From the cell containing the given text, extract its center point as (x, y) coordinate. 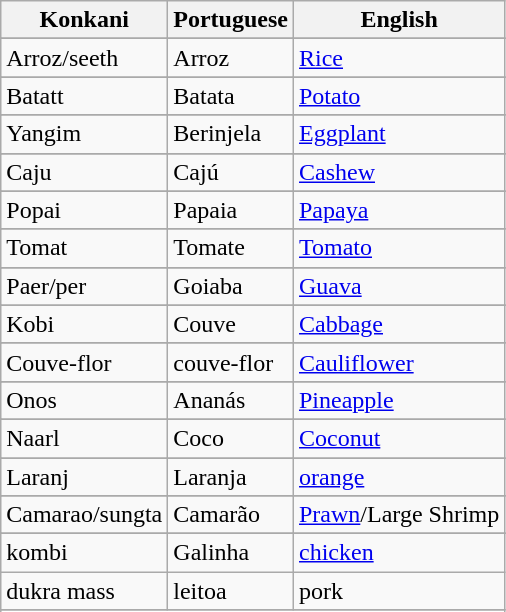
Naarl (84, 438)
Prawn/Large Shrimp (398, 515)
orange (398, 477)
English (398, 20)
Laranja (231, 477)
Konkani (84, 20)
Yangim (84, 134)
chicken (398, 553)
Tomat (84, 248)
Pineapple (398, 400)
Laranj (84, 477)
Coco (231, 438)
Popai (84, 210)
Batata (231, 96)
Arroz/seeth (84, 58)
kombi (84, 553)
Caju (84, 172)
Paer/per (84, 286)
Camarão (231, 515)
Eggplant (398, 134)
Cajú (231, 172)
Batatt (84, 96)
Guava (398, 286)
Tomate (231, 248)
Onos (84, 400)
Papaya (398, 210)
Camarao/sungta (84, 515)
Papaia (231, 210)
Rice (398, 58)
Arroz (231, 58)
Coconut (398, 438)
pork (398, 591)
Galinha (231, 553)
Kobi (84, 324)
Cauliflower (398, 362)
Portuguese (231, 20)
Potato (398, 96)
leitoa (231, 591)
dukra mass (84, 591)
Goiaba (231, 286)
Cashew (398, 172)
Ananás (231, 400)
Cabbage (398, 324)
Tomato (398, 248)
couve-flor (231, 362)
Couve-flor (84, 362)
Berinjela (231, 134)
Couve (231, 324)
